Detect which cell encompasses the target text, then output its [X, Y] center coordinate. 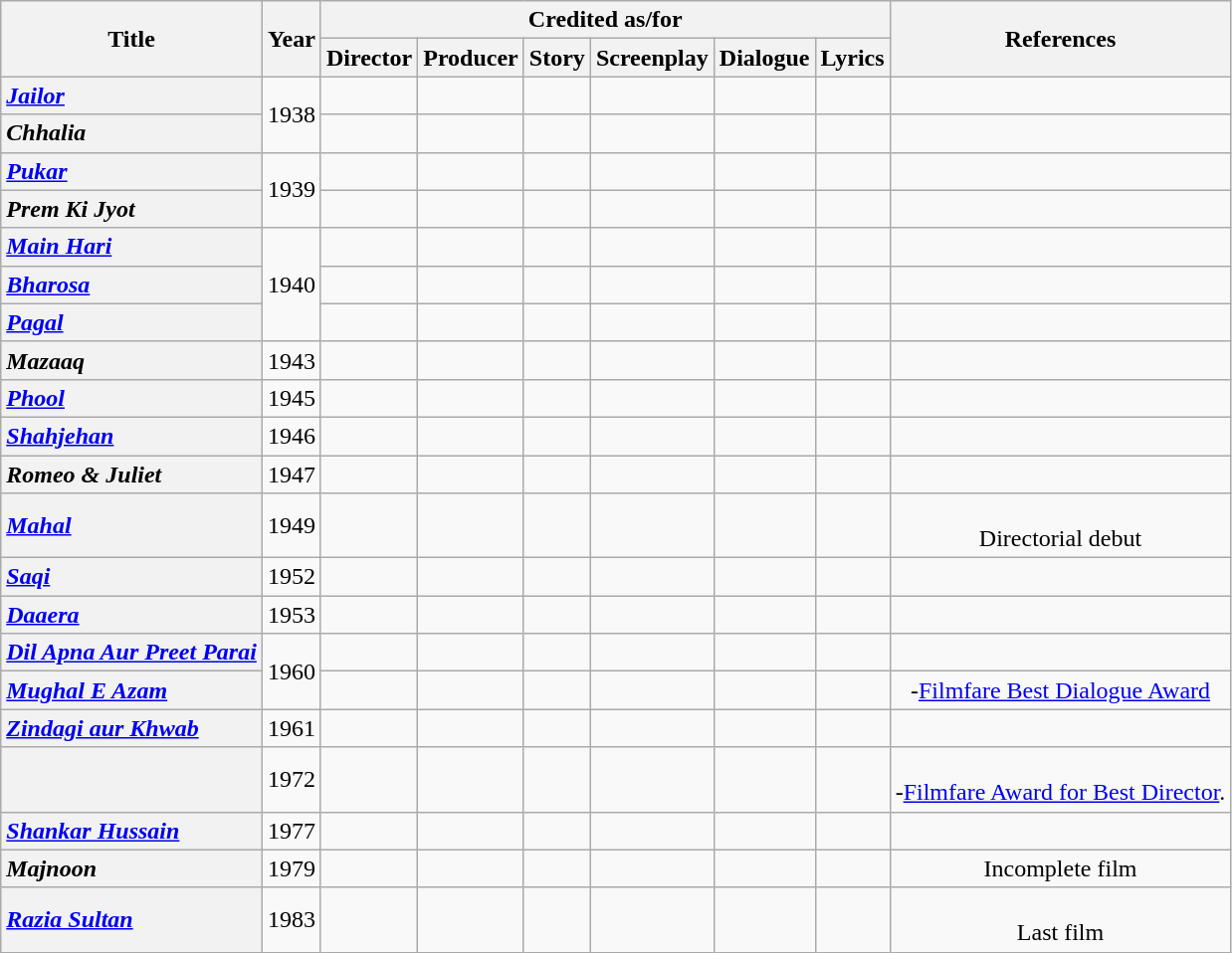
Lyrics [852, 58]
Prem Ki Jyot [131, 209]
1953 [291, 615]
1947 [291, 475]
1972 [291, 780]
Shankar Hussain [131, 831]
Chhalia [131, 133]
Last film [1061, 919]
Incomplete film [1061, 868]
1979 [291, 868]
Story [557, 58]
Bharosa [131, 285]
Main Hari [131, 247]
Zindagi aur Khwab [131, 728]
Director [368, 58]
1938 [291, 114]
Year [291, 39]
Razia Sultan [131, 919]
Majnoon [131, 868]
1952 [291, 577]
Mahal [131, 525]
1977 [291, 831]
1960 [291, 671]
1939 [291, 190]
References [1061, 39]
Daaera [131, 615]
Phool [131, 398]
Title [131, 39]
1943 [291, 360]
-Filmfare Award for Best Director. [1061, 780]
1946 [291, 436]
Directorial debut [1061, 525]
1945 [291, 398]
Producer [472, 58]
1961 [291, 728]
Romeo & Juliet [131, 475]
Dialogue [764, 58]
Saqi [131, 577]
Mughal E Azam [131, 690]
1949 [291, 525]
Credited as/for [605, 20]
Pukar [131, 171]
Mazaaq [131, 360]
Shahjehan [131, 436]
-Filmfare Best Dialogue Award [1061, 690]
Dil Apna Aur Preet Parai [131, 653]
Jailor [131, 95]
1940 [291, 285]
Pagal [131, 322]
1983 [291, 919]
Screenplay [652, 58]
